Output the (x, y) coordinate of the center of the cell containing the given text.  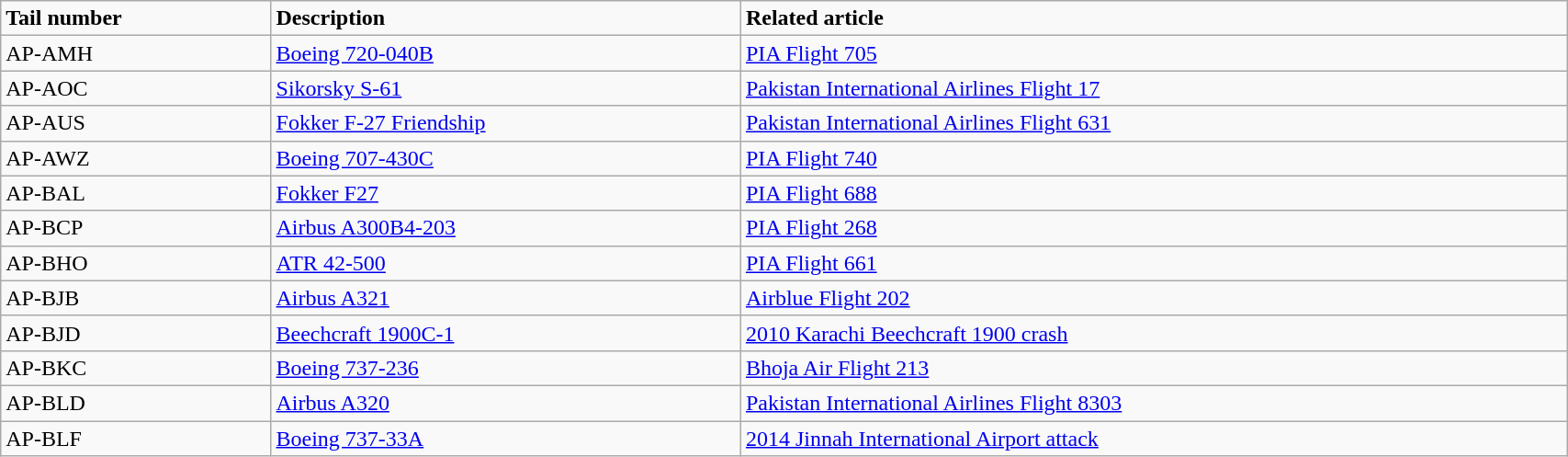
2014 Jinnah International Airport attack (1154, 439)
AP-BHO (136, 263)
Boeing 720-040B (505, 53)
AP-BJD (136, 333)
AP-BLF (136, 439)
Pakistan International Airlines Flight 631 (1154, 123)
Beechcraft 1900C-1 (505, 333)
AP-BCP (136, 228)
AP-BAL (136, 193)
Airbus A300B4-203 (505, 228)
Airbus A320 (505, 403)
Boeing 737-236 (505, 368)
AP-BLD (136, 403)
Airbus A321 (505, 298)
Fokker F27 (505, 193)
Description (505, 18)
2010 Karachi Beechcraft 1900 crash (1154, 333)
AP-BJB (136, 298)
PIA Flight 688 (1154, 193)
AP-AWZ (136, 158)
AP-AMH (136, 53)
Sikorsky S-61 (505, 88)
Bhoja Air Flight 213 (1154, 368)
Airblue Flight 202 (1154, 298)
ATR 42-500 (505, 263)
Boeing 737-33A (505, 439)
PIA Flight 661 (1154, 263)
Pakistan International Airlines Flight 17 (1154, 88)
Tail number (136, 18)
AP-AOC (136, 88)
AP-AUS (136, 123)
PIA Flight 740 (1154, 158)
Related article (1154, 18)
Boeing 707-430C (505, 158)
PIA Flight 268 (1154, 228)
PIA Flight 705 (1154, 53)
AP-BKC (136, 368)
Fokker F-27 Friendship (505, 123)
Pakistan International Airlines Flight 8303 (1154, 403)
